Find where the given text appears and provide that cell's center as (X, Y) coordinate. 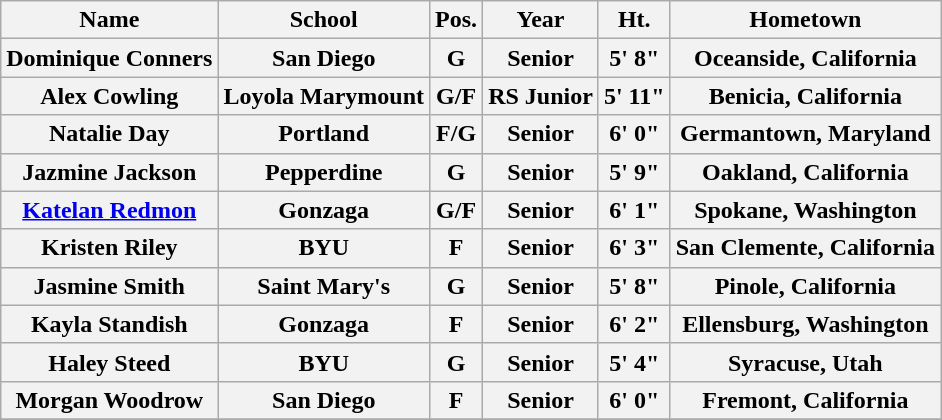
F/G (456, 134)
San Clemente, California (805, 248)
Pepperdine (324, 172)
5' 9" (634, 172)
6' 1" (634, 210)
Ht. (634, 20)
Oakland, California (805, 172)
Pos. (456, 20)
Jazmine Jackson (110, 172)
Dominique Conners (110, 58)
Ellensburg, Washington (805, 324)
Name (110, 20)
Katelan Redmon (110, 210)
Portland (324, 134)
Haley Steed (110, 362)
Pinole, California (805, 286)
Benicia, California (805, 96)
Germantown, Maryland (805, 134)
6' 3" (634, 248)
Natalie Day (110, 134)
6' 2" (634, 324)
Jasmine Smith (110, 286)
Kayla Standish (110, 324)
Saint Mary's (324, 286)
Oceanside, California (805, 58)
Kristen Riley (110, 248)
5' 4" (634, 362)
Fremont, California (805, 400)
RS Junior (541, 96)
5' 11" (634, 96)
Syracuse, Utah (805, 362)
School (324, 20)
Year (541, 20)
Hometown (805, 20)
Morgan Woodrow (110, 400)
Loyola Marymount (324, 96)
Spokane, Washington (805, 210)
Alex Cowling (110, 96)
